Identify which cell holds the provided text, then report its [X, Y] central coordinate. 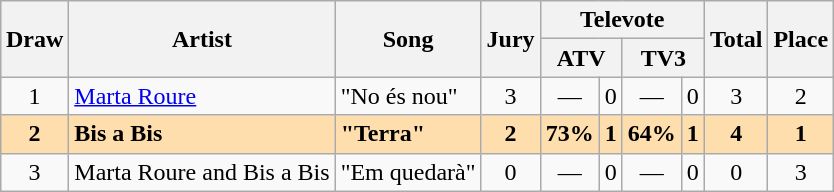
Bis a Bis [202, 134]
Artist [202, 39]
"Em quedarà" [408, 172]
"No és nou" [408, 96]
Jury [510, 39]
73% [570, 134]
TV3 [663, 58]
4 [736, 134]
Draw [34, 39]
Televote [622, 20]
"Terra" [408, 134]
Place [801, 39]
Marta Roure [202, 96]
64% [652, 134]
Total [736, 39]
Song [408, 39]
ATV [581, 58]
Marta Roure and Bis a Bis [202, 172]
